For the text-containing cell, return its midpoint in [x, y] coordinate format. 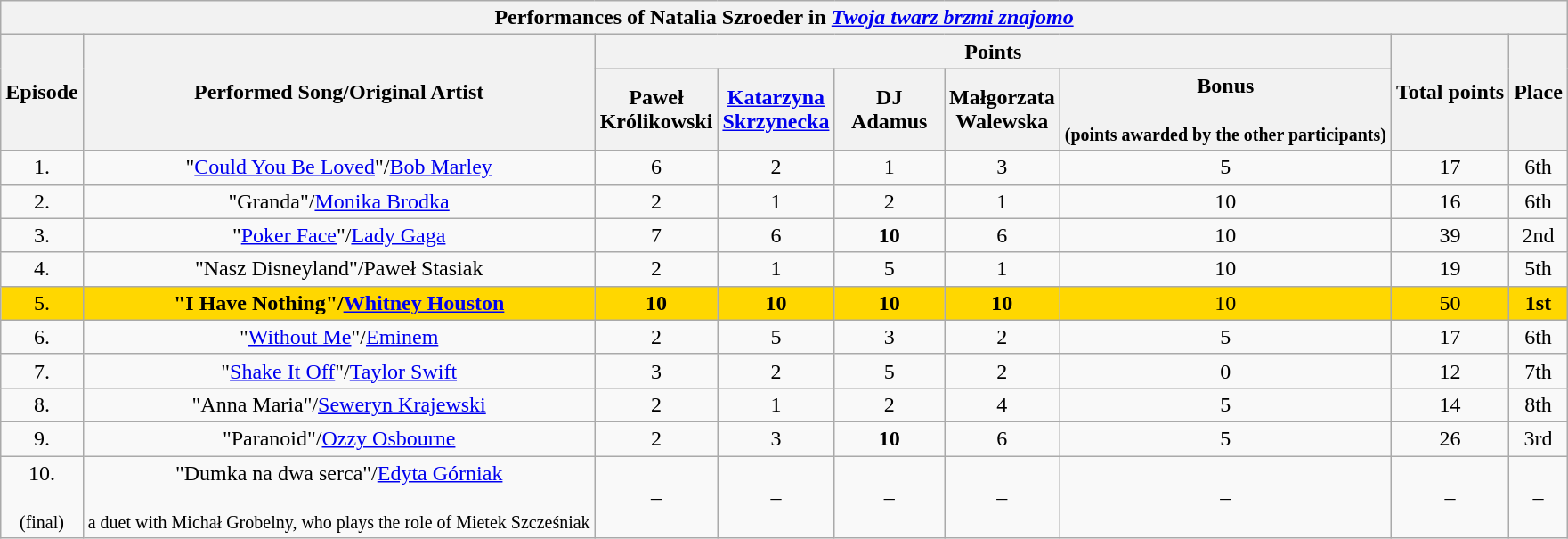
9. [42, 438]
26 [1450, 438]
14 [1450, 404]
3rd [1539, 438]
Episode [42, 93]
"Could You Be Loved"/Bob Marley [338, 167]
10.(final) [42, 497]
Performed Song/Original Artist [338, 93]
"Without Me"/Eminem [338, 337]
"Anna Maria"/Seweryn Krajewski [338, 404]
8th [1539, 404]
7th [1539, 371]
5. [42, 303]
5th [1539, 269]
8. [42, 404]
7 [656, 235]
6. [42, 337]
7. [42, 371]
50 [1450, 303]
16 [1450, 201]
Points [993, 52]
12 [1450, 371]
PawełKrólikowski [656, 110]
2nd [1539, 235]
Performances of Natalia Szroeder in Twoja twarz brzmi znajomo [784, 18]
3. [42, 235]
Place [1539, 93]
1st [1539, 303]
"Poker Face"/Lady Gaga [338, 235]
"Granda"/Monika Brodka [338, 201]
Katarzyna Skrzynecka [776, 110]
39 [1450, 235]
"Nasz Disneyland"/Paweł Stasiak [338, 269]
2. [42, 201]
"I Have Nothing"/Whitney Houston [338, 303]
4 [1003, 404]
"Shake It Off"/Taylor Swift [338, 371]
"Paranoid"/Ozzy Osbourne [338, 438]
DJ Adamus [890, 110]
MałgorzataWalewska [1003, 110]
4. [42, 269]
1. [42, 167]
"Dumka na dwa serca"/Edyta Górniaka duet with Michał Grobelny, who plays the role of Mietek Szcześniak [338, 497]
19 [1450, 269]
Bonus(points awarded by the other participants) [1225, 110]
Total points [1450, 93]
0 [1225, 371]
